Return the (x, y) coordinate for the center point of the cell that contains the specified text.  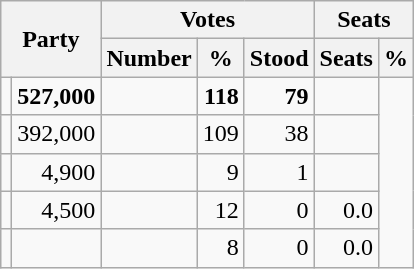
Votes (208, 20)
1 (279, 172)
Stood (279, 58)
8 (220, 248)
38 (279, 134)
9 (220, 172)
109 (220, 134)
Number (149, 58)
392,000 (56, 134)
4,500 (56, 210)
Party (51, 39)
527,000 (56, 96)
79 (279, 96)
4,900 (56, 172)
118 (220, 96)
12 (220, 210)
